Return [x, y] of the center of cell containing provided text 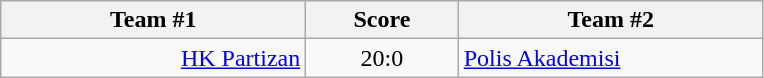
HK Partizan [154, 58]
Polis Akademisi [610, 58]
Team #1 [154, 20]
20:0 [382, 58]
Score [382, 20]
Team #2 [610, 20]
